From the cell containing the given text, extract its center point as [x, y] coordinate. 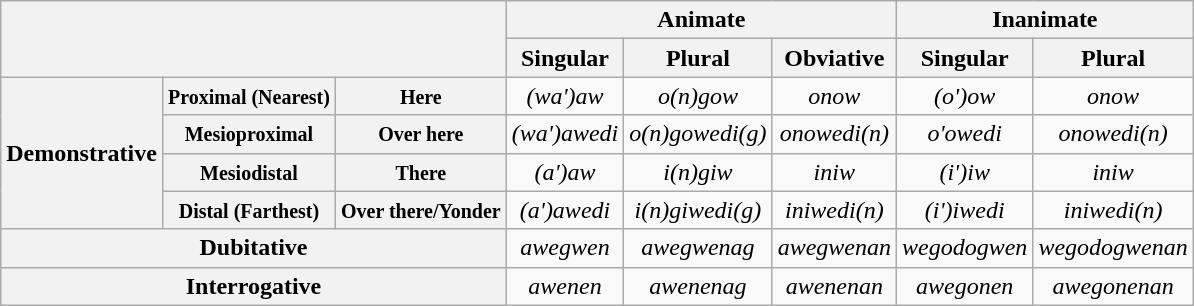
Over here [420, 134]
wegodogwen [964, 248]
Demonstrative [82, 153]
Dubitative [254, 248]
Obviative [834, 58]
awegonen [964, 286]
Mesiodistal [248, 172]
Distal (Farthest) [248, 210]
awegwen [565, 248]
awenenag [698, 286]
(o')ow [964, 96]
(i')iwedi [964, 210]
Here [420, 96]
o'owedi [964, 134]
(wa')awedi [565, 134]
i(n)giwedi(g) [698, 210]
wegodogwenan [1113, 248]
(wa')aw [565, 96]
i(n)giw [698, 172]
awegonenan [1113, 286]
o(n)gowedi(g) [698, 134]
(a')aw [565, 172]
Inanimate [1044, 20]
There [420, 172]
o(n)gow [698, 96]
Animate [701, 20]
awegwenag [698, 248]
awenenan [834, 286]
Mesioproximal [248, 134]
Interrogative [254, 286]
(i')iw [964, 172]
awegwenan [834, 248]
Proximal (Nearest) [248, 96]
Over there/Yonder [420, 210]
(a')awedi [565, 210]
awenen [565, 286]
